For the text-containing cell, return its midpoint in [x, y] coordinate format. 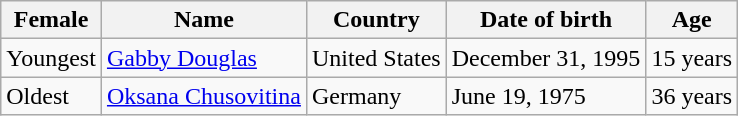
Age [692, 20]
Oldest [52, 96]
Date of birth [546, 20]
United States [376, 58]
Country [376, 20]
December 31, 1995 [546, 58]
15 years [692, 58]
Germany [376, 96]
Gabby Douglas [204, 58]
June 19, 1975 [546, 96]
36 years [692, 96]
Youngest [52, 58]
Oksana Chusovitina [204, 96]
Name [204, 20]
Female [52, 20]
